Scan for the cell matching the given text and deliver its (X, Y) coordinate at center. 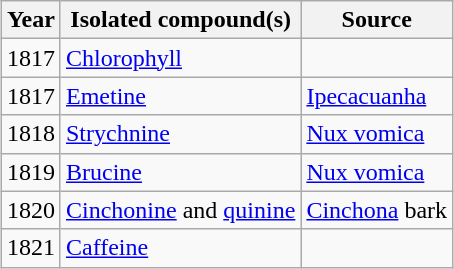
Brucine (180, 172)
Chlorophyll (180, 58)
Isolated compound(s) (180, 20)
1819 (30, 172)
1818 (30, 134)
Year (30, 20)
Strychnine (180, 134)
1820 (30, 210)
Ipecacuanha (377, 96)
Emetine (180, 96)
Source (377, 20)
Cinchona bark (377, 210)
Cinchonine and quinine (180, 210)
Caffeine (180, 248)
1821 (30, 248)
